Return the [X, Y] coordinate for the center point of the cell that contains the specified text.  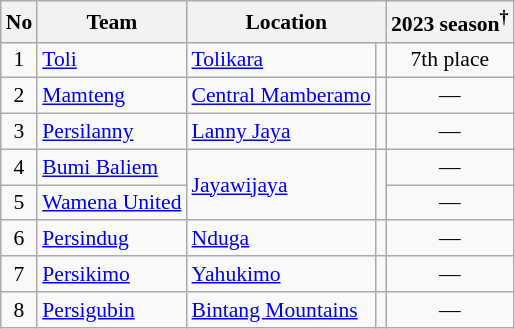
Nduga [282, 239]
2023 season† [450, 22]
7 [20, 274]
Tolikara [282, 60]
Lanny Jaya [282, 132]
4 [20, 167]
Location [286, 22]
Wamena United [112, 203]
1 [20, 60]
Central Mamberamo [282, 96]
5 [20, 203]
8 [20, 310]
Persindug [112, 239]
Bumi Baliem [112, 167]
Yahukimo [282, 274]
No [20, 22]
Persigubin [112, 310]
3 [20, 132]
7th place [450, 60]
Team [112, 22]
6 [20, 239]
Persikimo [112, 274]
2 [20, 96]
Jayawijaya [282, 184]
Persilanny [112, 132]
Toli [112, 60]
Mamteng [112, 96]
Bintang Mountains [282, 310]
